For the text-containing cell, return its midpoint in [X, Y] coordinate format. 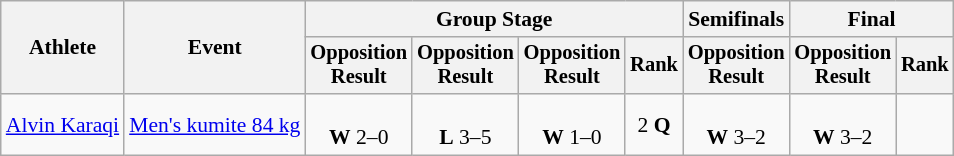
L 3–5 [466, 124]
Final [871, 19]
Athlete [62, 48]
2 Q [654, 124]
W 1–0 [572, 124]
Men's kumite 84 kg [214, 124]
Semifinals [736, 19]
W 2–0 [358, 124]
Event [214, 48]
Alvin Karaqi [62, 124]
Group Stage [494, 19]
